Find where the given text appears and provide that cell's center as [X, Y] coordinate. 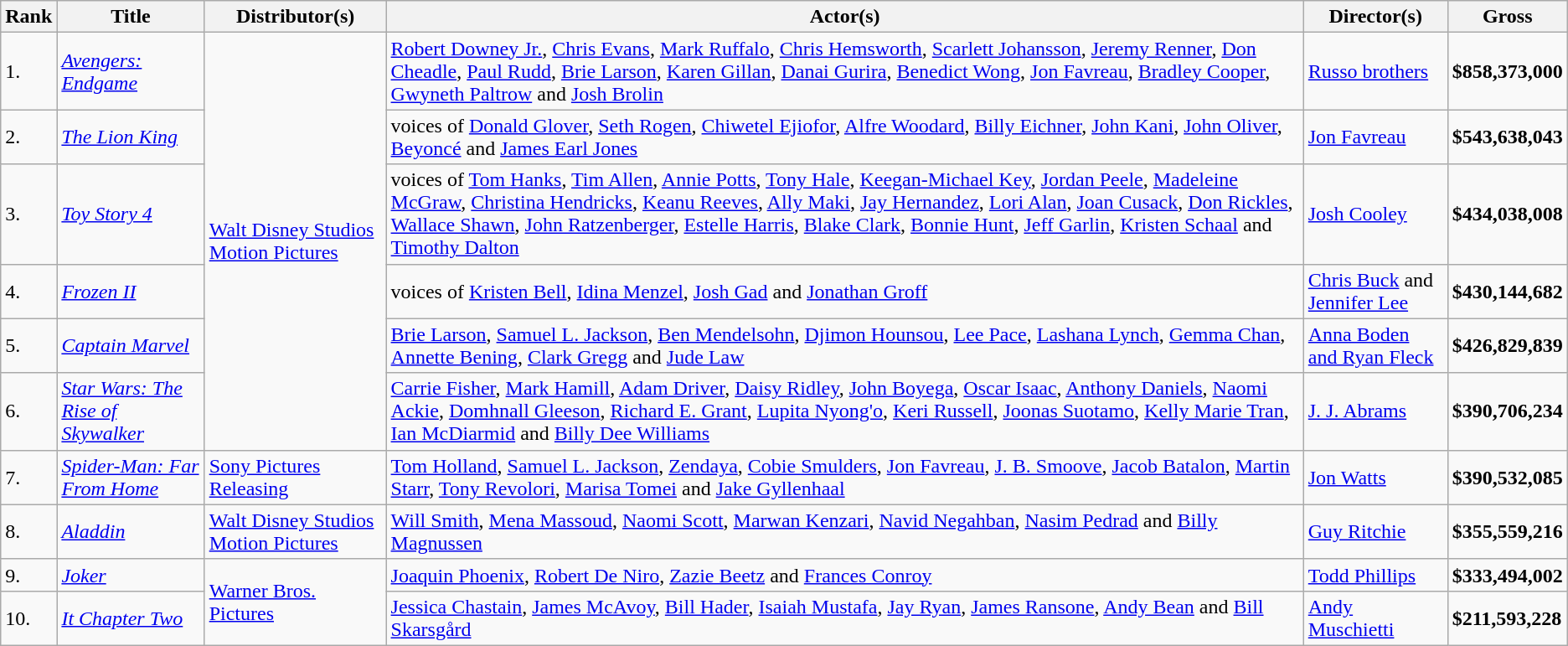
Josh Cooley [1375, 214]
Jon Watts [1375, 478]
Joker [131, 575]
Todd Phillips [1375, 575]
Distributor(s) [295, 17]
$333,494,002 [1508, 575]
Avengers: Endgame [131, 71]
Toy Story 4 [131, 214]
$211,593,228 [1508, 618]
voices of Kristen Bell, Idina Menzel, Josh Gad and Jonathan Groff [844, 292]
Spider-Man: Far From Home [131, 478]
J. J. Abrams [1375, 411]
Guy Ritchie [1375, 531]
Anna Boden and Ryan Fleck [1375, 345]
2. [28, 137]
10. [28, 618]
Star Wars: The Rise of Skywalker [131, 411]
Jessica Chastain, James McAvoy, Bill Hader, Isaiah Mustafa, Jay Ryan, James Ransone, Andy Bean and Bill Skarsgård [844, 618]
9. [28, 575]
$390,706,234 [1508, 411]
Director(s) [1375, 17]
8. [28, 531]
5. [28, 345]
$430,144,682 [1508, 292]
$390,532,085 [1508, 478]
1. [28, 71]
7. [28, 478]
Joaquin Phoenix, Robert De Niro, Zazie Beetz and Frances Conroy [844, 575]
Rank [28, 17]
$426,829,839 [1508, 345]
$543,638,043 [1508, 137]
Aladdin [131, 531]
Russo brothers [1375, 71]
Will Smith, Mena Massoud, Naomi Scott, Marwan Kenzari, Navid Negahban, Nasim Pedrad and Billy Magnussen [844, 531]
voices of Donald Glover, Seth Rogen, Chiwetel Ejiofor, Alfre Woodard, Billy Eichner, John Kani, John Oliver, Beyoncé and James Earl Jones [844, 137]
Frozen II [131, 292]
Actor(s) [844, 17]
$434,038,008 [1508, 214]
6. [28, 411]
Sony Pictures Releasing [295, 478]
Chris Buck and Jennifer Lee [1375, 292]
3. [28, 214]
Andy Muschietti [1375, 618]
$355,559,216 [1508, 531]
Brie Larson, Samuel L. Jackson, Ben Mendelsohn, Djimon Hounsou, Lee Pace, Lashana Lynch, Gemma Chan, Annette Bening, Clark Gregg and Jude Law [844, 345]
Gross [1508, 17]
Title [131, 17]
4. [28, 292]
The Lion King [131, 137]
It Chapter Two [131, 618]
Captain Marvel [131, 345]
Warner Bros. Pictures [295, 602]
Jon Favreau [1375, 137]
$858,373,000 [1508, 71]
